Find where the given text appears and provide that cell's center as (X, Y) coordinate. 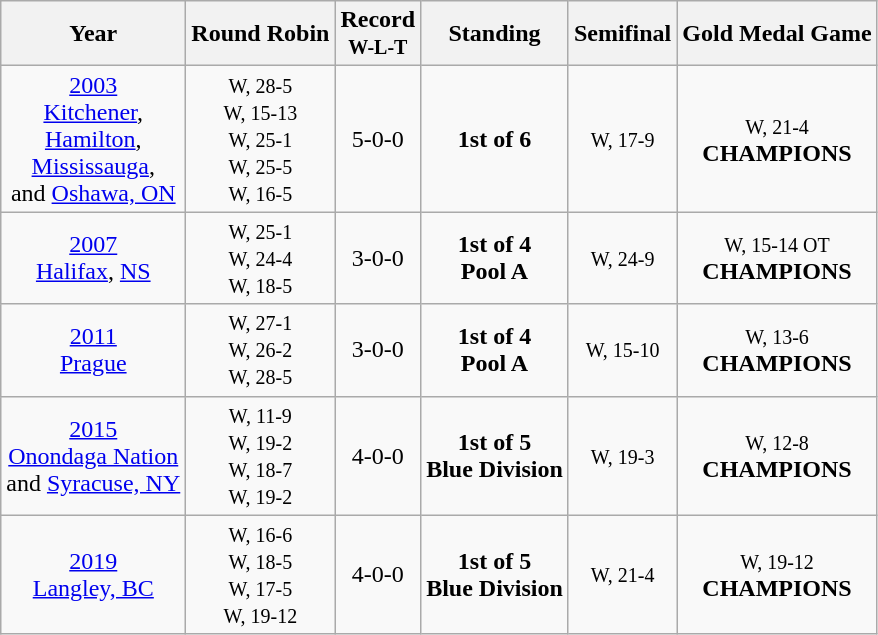
W, 25-1W, 24-4W, 18-5 (260, 258)
2011Prague (94, 350)
5-0-0 (378, 139)
W, 21-4CHAMPIONS (777, 139)
Standing (495, 34)
W, 21-4 (622, 574)
2003Kitchener,Hamilton,Mississauga,and Oshawa, ON (94, 139)
W, 11-9W, 19-2W, 18-7W, 19-2 (260, 456)
Year (94, 34)
Semifinal (622, 34)
W, 15-10 (622, 350)
2007Halifax, NS (94, 258)
W, 24-9 (622, 258)
Gold Medal Game (777, 34)
W, 12-8CHAMPIONS (777, 456)
1st of 6 (495, 139)
W, 15-14 OTCHAMPIONS (777, 258)
Round Robin (260, 34)
W, 13-6CHAMPIONS (777, 350)
2015Onondaga Nationand Syracuse, NY (94, 456)
W, 27-1W, 26-2W, 28-5 (260, 350)
2019Langley, BC (94, 574)
W, 19-12CHAMPIONS (777, 574)
W, 28-5W, 15-13W, 25-1W, 25-5W, 16-5 (260, 139)
W, 17-9 (622, 139)
W, 16-6W, 18-5W, 17-5W, 19-12 (260, 574)
RecordW-L-T (378, 34)
W, 19-3 (622, 456)
